Extract the (x, y) coordinate from the center of the cell holding the provided text.  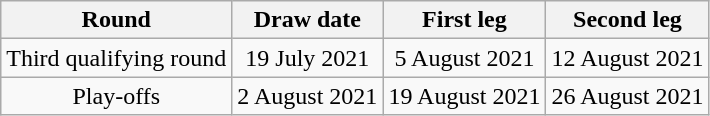
12 August 2021 (628, 58)
Third qualifying round (116, 58)
5 August 2021 (464, 58)
Play-offs (116, 96)
19 August 2021 (464, 96)
19 July 2021 (308, 58)
Draw date (308, 20)
Round (116, 20)
26 August 2021 (628, 96)
2 August 2021 (308, 96)
First leg (464, 20)
Second leg (628, 20)
